For the text-containing cell, return its midpoint in [X, Y] coordinate format. 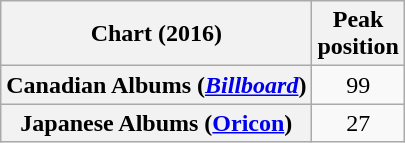
Japanese Albums (Oricon) [156, 123]
99 [358, 85]
27 [358, 123]
Chart (2016) [156, 34]
Canadian Albums (Billboard) [156, 85]
Peakposition [358, 34]
